For the text-containing cell, return its midpoint in [X, Y] coordinate format. 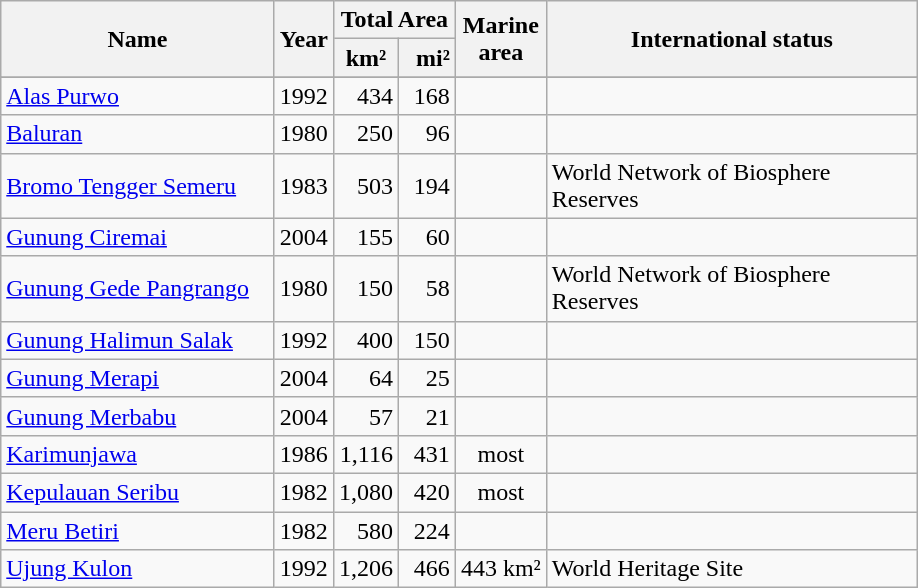
1983 [304, 186]
International status [732, 39]
Gunung Merapi [138, 378]
Baluran [138, 134]
57 [366, 416]
World Heritage Site [732, 569]
Gunung Ciremai [138, 237]
1,080 [366, 492]
1,116 [366, 454]
400 [366, 340]
434 [366, 96]
Name [138, 39]
96 [426, 134]
Karimunjawa [138, 454]
Year [304, 39]
25 [426, 378]
503 [366, 186]
Gunung Halimun Salak [138, 340]
224 [426, 531]
km² [366, 58]
64 [366, 378]
Bromo Tengger Semeru [138, 186]
58 [426, 288]
Kepulauan Seribu [138, 492]
Marine area [500, 39]
155 [366, 237]
168 [426, 96]
Ujung Kulon [138, 569]
Alas Purwo [138, 96]
Gunung Gede Pangrango [138, 288]
Meru Betiri [138, 531]
1986 [304, 454]
60 [426, 237]
194 [426, 186]
420 [426, 492]
431 [426, 454]
1,206 [366, 569]
Total Area [394, 20]
Gunung Merbabu [138, 416]
21 [426, 416]
580 [366, 531]
466 [426, 569]
mi² [426, 58]
443 km² [500, 569]
250 [366, 134]
